Find where the given text appears and provide that cell's center as (X, Y) coordinate. 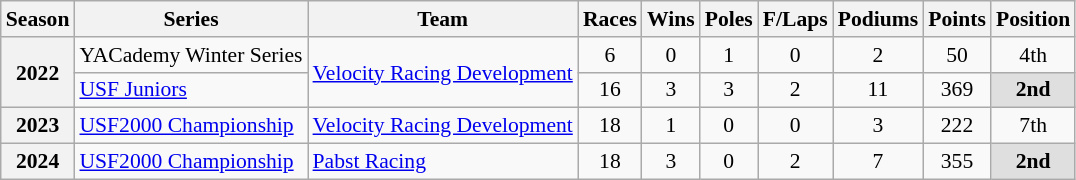
F/Laps (796, 19)
2024 (38, 162)
Team (443, 19)
369 (957, 90)
2022 (38, 72)
355 (957, 162)
Poles (729, 19)
50 (957, 55)
Position (1033, 19)
Season (38, 19)
Points (957, 19)
USF Juniors (190, 90)
Podiums (878, 19)
7 (878, 162)
2023 (38, 126)
16 (610, 90)
11 (878, 90)
6 (610, 55)
4th (1033, 55)
Races (610, 19)
Series (190, 19)
7th (1033, 126)
222 (957, 126)
Pabst Racing (443, 162)
Wins (671, 19)
YACademy Winter Series (190, 55)
